Scan for the cell matching the given text and deliver its (X, Y) coordinate at center. 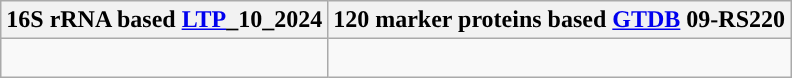
16S rRNA based LTP_10_2024 (164, 20)
120 marker proteins based GTDB 09-RS220 (560, 20)
